Search for the cell housing the specified text and yield its (x, y) center coordinate. 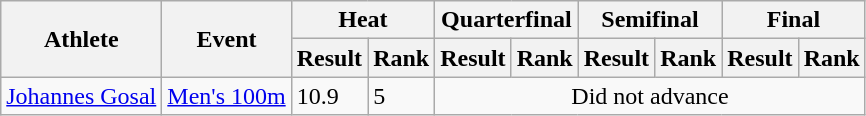
Did not advance (650, 96)
Athlete (82, 39)
Heat (363, 20)
Johannes Gosal (82, 96)
Event (226, 39)
Semifinal (650, 20)
Quarterfinal (507, 20)
Men's 100m (226, 96)
5 (402, 96)
10.9 (329, 96)
Final (794, 20)
